Determine the [X, Y] coordinate at the center of the cell enclosing the given text.  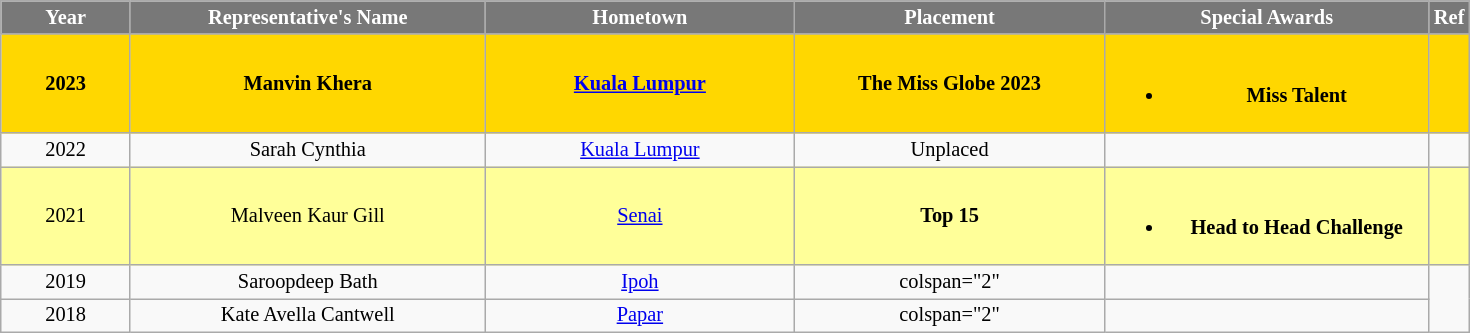
Representative's Name [308, 17]
2022 [66, 149]
Placement [950, 17]
Special Awards [1266, 17]
Manvin Khera [308, 83]
Unplaced [950, 149]
Top 15 [950, 215]
Sarah Cynthia [308, 149]
Miss Talent [1266, 83]
2021 [66, 215]
Hometown [640, 17]
The Miss Globe 2023 [950, 83]
2018 [66, 315]
Malveen Kaur Gill [308, 215]
2023 [66, 83]
Ref [1449, 17]
Saroopdeep Bath [308, 282]
Ipoh [640, 282]
Head to Head Challenge [1266, 215]
Kate Avella Cantwell [308, 315]
2019 [66, 282]
Senai [640, 215]
Year [66, 17]
Papar [640, 315]
